Identify which cell holds the provided text, then report its [x, y] central coordinate. 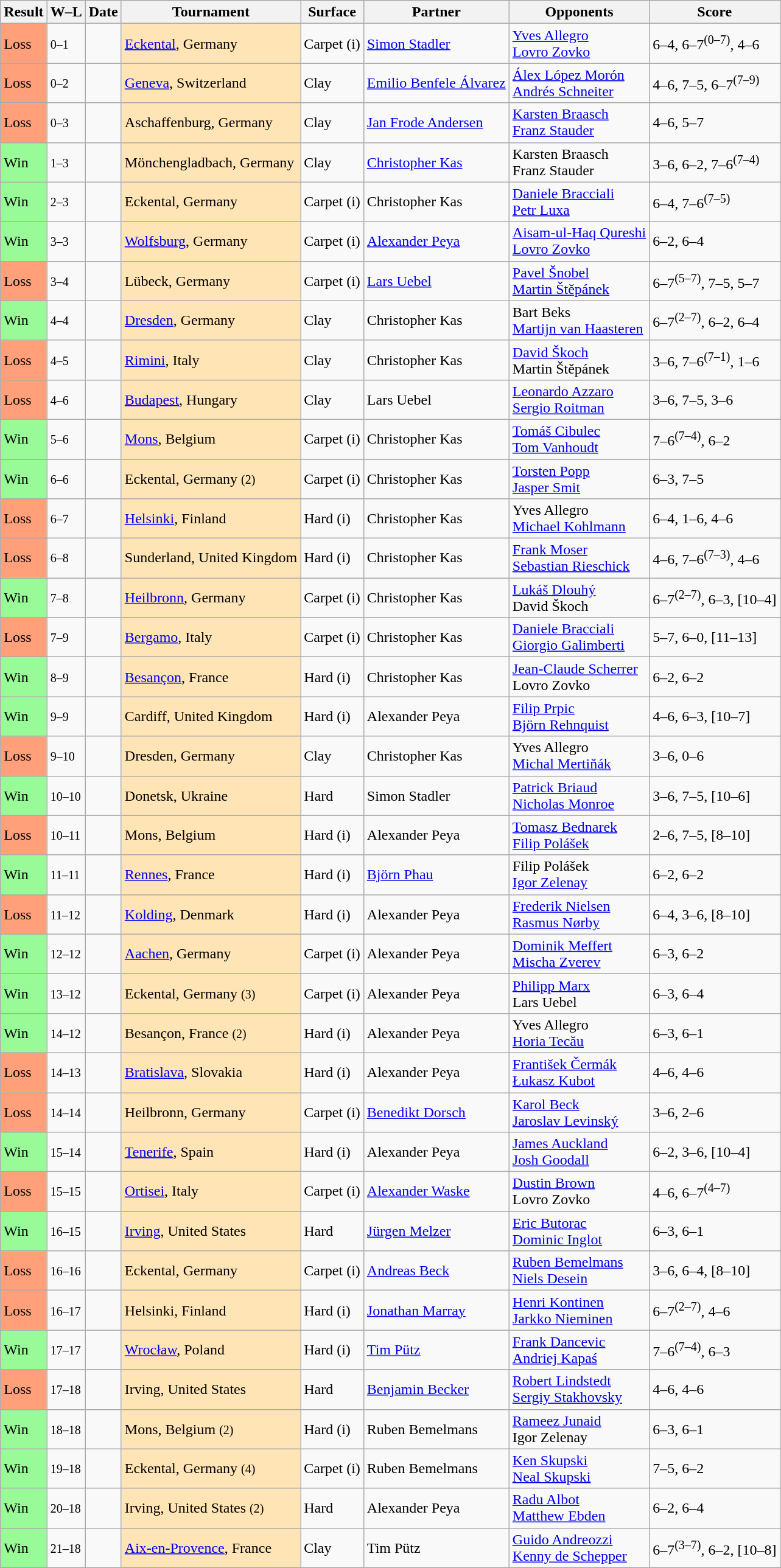
Guido Andreozzi Kenny de Schepper [579, 1548]
0–3 [66, 123]
Bratislava, Slovakia [211, 1072]
Andreas Beck [436, 1270]
6–7(3–7), 6–2, [10–8] [715, 1548]
Eric Butorac Dominic Inglot [579, 1232]
Ortisei, Italy [211, 1191]
6–3, 7–5 [715, 478]
6–3, 6–2 [715, 954]
Philipp Marx Lars Uebel [579, 993]
Ken Skupski Neal Skupski [579, 1469]
Yves Allegro Michal Mertiňák [579, 756]
Patrick Briaud Nicholas Monroe [579, 796]
6–7(2–7), 4–6 [715, 1311]
6–2, 3–6, [10–4] [715, 1152]
Henri Kontinen Jarkko Nieminen [579, 1311]
0–1 [66, 44]
Dustin Brown Lovro Zovko [579, 1191]
Lübeck, Germany [211, 281]
7–8 [66, 598]
David Škoch Martin Štěpánek [579, 360]
Rimini, Italy [211, 360]
4–6, 5–7 [715, 123]
4–6 [66, 399]
Jürgen Melzer [436, 1232]
4–6, 6–7(4–7) [715, 1191]
Surface [332, 12]
14–13 [66, 1072]
12–12 [66, 954]
Mönchengladbach, Germany [211, 162]
21–18 [66, 1548]
11–12 [66, 914]
Tomasz Bednarek Filip Polášek [579, 835]
Besançon, France [211, 677]
13–12 [66, 993]
Radu Albot Matthew Ebden [579, 1508]
Yves Allegro Lovro Zovko [579, 44]
1–3 [66, 162]
7–6(7–4), 6–3 [715, 1350]
James Auckland Josh Goodall [579, 1152]
Pavel Šnobel Martin Štěpánek [579, 281]
16–17 [66, 1311]
Wrocław, Poland [211, 1350]
Aix-en-Provence, France [211, 1548]
Eckental, Germany (3) [211, 993]
Kolding, Denmark [211, 914]
Tournament [211, 12]
4–6, 6–3, [10–7] [715, 717]
2–6, 7–5, [8–10] [715, 835]
Wolfsburg, Germany [211, 241]
Alexander Waske [436, 1191]
Filip Polášek Igor Zelenay [579, 875]
Robert Lindstedt Sergiy Stakhovsky [579, 1390]
20–18 [66, 1508]
Irving, United States (2) [211, 1508]
Rameez Junaid Igor Zelenay [579, 1429]
7–6(7–4), 6–2 [715, 439]
Bergamo, Italy [211, 638]
Daniele Bracciali Petr Luxa [579, 202]
Dominik Meffert Mischa Zverev [579, 954]
6–6 [66, 478]
Geneva, Switzerland [211, 83]
6–4, 6–7(0–7), 4–6 [715, 44]
Filip Prpic Björn Rehnquist [579, 717]
Aisam-ul-Haq Qureshi Lovro Zovko [579, 241]
Mons, Belgium (2) [211, 1429]
3–6, 0–6 [715, 756]
0–2 [66, 83]
6–7(5–7), 7–5, 5–7 [715, 281]
19–18 [66, 1469]
Ruben Bemelmans Niels Desein [579, 1270]
W–L [66, 12]
Jan Frode Andersen [436, 123]
2–3 [66, 202]
14–14 [66, 1112]
16–15 [66, 1232]
3–6, 6–2, 7–6(7–4) [715, 162]
8–9 [66, 677]
18–18 [66, 1429]
Jean-Claude Scherrer Lovro Zovko [579, 677]
4–6, 7–5, 6–7(7–9) [715, 83]
4–4 [66, 320]
5–6 [66, 439]
Frank Dancevic Andriej Kapaś [579, 1350]
Partner [436, 12]
3–6, 7–5, [10–6] [715, 796]
3–4 [66, 281]
3–6, 7–6(7–1), 1–6 [715, 360]
3–6, 6–4, [8–10] [715, 1270]
15–15 [66, 1191]
6–4, 7–6(7–5) [715, 202]
17–18 [66, 1390]
6–3, 6–4 [715, 993]
4–5 [66, 360]
10–10 [66, 796]
5–7, 6–0, [11–13] [715, 638]
Date [103, 12]
Sunderland, United Kingdom [211, 559]
6–8 [66, 559]
Rennes, France [211, 875]
Jonathan Marray [436, 1311]
16–16 [66, 1270]
Frank Moser Sebastian Rieschick [579, 559]
František Čermák Łukasz Kubot [579, 1072]
6–7(2–7), 6–3, [10–4] [715, 598]
Eckental, Germany (4) [211, 1469]
Budapest, Hungary [211, 399]
11–11 [66, 875]
Yves Allegro Michael Kohlmann [579, 518]
Álex López Morón Andrés Schneiter [579, 83]
Cardiff, United Kingdom [211, 717]
17–17 [66, 1350]
Benedikt Dorsch [436, 1112]
3–3 [66, 241]
Score [715, 12]
Tenerife, Spain [211, 1152]
Daniele Bracciali Giorgio Galimberti [579, 638]
Opponents [579, 12]
Aschaffenburg, Germany [211, 123]
9–9 [66, 717]
Aachen, Germany [211, 954]
6–7(2–7), 6–2, 6–4 [715, 320]
Lukáš Dlouhý David Škoch [579, 598]
Benjamin Becker [436, 1390]
7–5, 6–2 [715, 1469]
Torsten Popp Jasper Smit [579, 478]
Bart Beks Martijn van Haasteren [579, 320]
3–6, 7–5, 3–6 [715, 399]
7–9 [66, 638]
6–7 [66, 518]
Karol Beck Jaroslav Levinský [579, 1112]
15–14 [66, 1152]
Björn Phau [436, 875]
3–6, 2–6 [715, 1112]
6–4, 1–6, 4–6 [715, 518]
Donetsk, Ukraine [211, 796]
Frederik Nielsen Rasmus Nørby [579, 914]
Leonardo Azzaro Sergio Roitman [579, 399]
Besançon, France (2) [211, 1033]
Emilio Benfele Álvarez [436, 83]
10–11 [66, 835]
9–10 [66, 756]
Yves Allegro Horia Tecău [579, 1033]
14–12 [66, 1033]
6–4, 3–6, [8–10] [715, 914]
Tomáš Cibulec Tom Vanhoudt [579, 439]
Result [24, 12]
Eckental, Germany (2) [211, 478]
4–6, 7–6(7–3), 4–6 [715, 559]
